Scan for the cell matching the given text and deliver its (X, Y) coordinate at center. 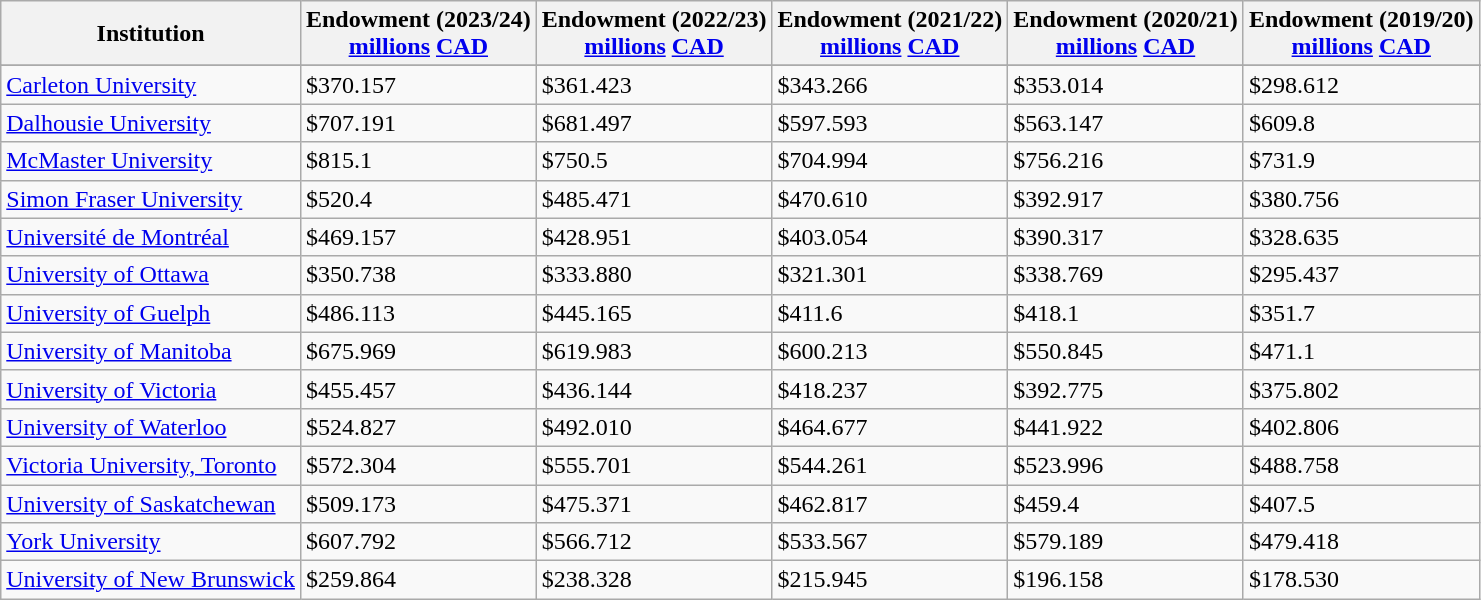
$411.6 (890, 313)
$492.010 (654, 427)
$566.712 (654, 542)
$486.113 (418, 313)
$321.301 (890, 275)
$524.827 (418, 427)
$361.423 (654, 85)
$607.792 (418, 542)
$609.8 (1361, 123)
Endowment (2022/23)millions CAD (654, 34)
$681.497 (654, 123)
$259.864 (418, 580)
$470.610 (890, 199)
$353.014 (1126, 85)
$402.806 (1361, 427)
Simon Fraser University (151, 199)
Endowment (2020/21)millions CAD (1126, 34)
$238.328 (654, 580)
$756.216 (1126, 161)
$523.996 (1126, 465)
$375.802 (1361, 389)
$544.261 (890, 465)
$343.266 (890, 85)
$403.054 (890, 237)
$333.880 (654, 275)
$338.769 (1126, 275)
$488.758 (1361, 465)
Université de Montréal (151, 237)
$509.173 (418, 503)
$370.157 (418, 85)
$436.144 (654, 389)
$485.471 (654, 199)
Dalhousie University (151, 123)
University of Ottawa (151, 275)
$479.418 (1361, 542)
$380.756 (1361, 199)
$441.922 (1126, 427)
$459.4 (1126, 503)
$464.677 (890, 427)
$350.738 (418, 275)
$298.612 (1361, 85)
$707.191 (418, 123)
McMaster University (151, 161)
University of Manitoba (151, 351)
$196.158 (1126, 580)
$597.593 (890, 123)
$731.9 (1361, 161)
University of Waterloo (151, 427)
$178.530 (1361, 580)
York University (151, 542)
$815.1 (418, 161)
$563.147 (1126, 123)
$328.635 (1361, 237)
$555.701 (654, 465)
$471.1 (1361, 351)
$600.213 (890, 351)
$392.917 (1126, 199)
Victoria University, Toronto (151, 465)
$418.1 (1126, 313)
University of Guelph (151, 313)
$550.845 (1126, 351)
$295.437 (1361, 275)
Institution (151, 34)
$572.304 (418, 465)
$579.189 (1126, 542)
$407.5 (1361, 503)
$351.7 (1361, 313)
Endowment (2023/24)millions CAD (418, 34)
Endowment (2019/20)millions CAD (1361, 34)
$675.969 (418, 351)
$533.567 (890, 542)
University of Victoria (151, 389)
$418.237 (890, 389)
$428.951 (654, 237)
$520.4 (418, 199)
$390.317 (1126, 237)
$462.817 (890, 503)
$445.165 (654, 313)
$750.5 (654, 161)
$704.994 (890, 161)
$619.983 (654, 351)
University of New Brunswick (151, 580)
Carleton University (151, 85)
$475.371 (654, 503)
University of Saskatchewan (151, 503)
$469.157 (418, 237)
$215.945 (890, 580)
$455.457 (418, 389)
Endowment (2021/22)millions CAD (890, 34)
$392.775 (1126, 389)
